Identify which cell holds the provided text, then report its (x, y) central coordinate. 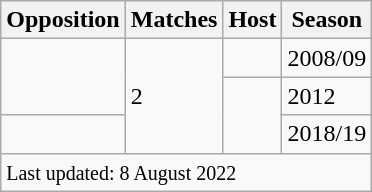
Matches (174, 20)
Season (327, 20)
2 (174, 96)
Host (252, 20)
2008/09 (327, 58)
Last updated: 8 August 2022 (186, 172)
Opposition (63, 20)
2018/19 (327, 134)
2012 (327, 96)
